Search for the cell housing the specified text and yield its [X, Y] center coordinate. 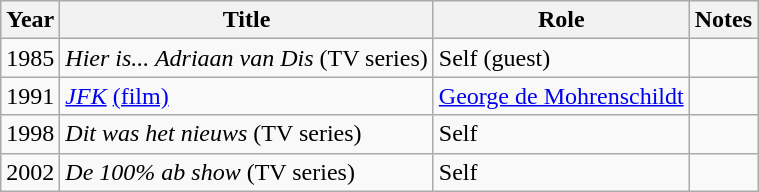
De 100% ab show (TV series) [246, 172]
Year [30, 20]
JFK (film) [246, 96]
1985 [30, 58]
2002 [30, 172]
Notes [723, 20]
1991 [30, 96]
Dit was het nieuws (TV series) [246, 134]
George de Mohrenschildt [561, 96]
Self (guest) [561, 58]
1998 [30, 134]
Hier is... Adriaan van Dis (TV series) [246, 58]
Role [561, 20]
Title [246, 20]
